Identify which cell holds the provided text, then report its (x, y) central coordinate. 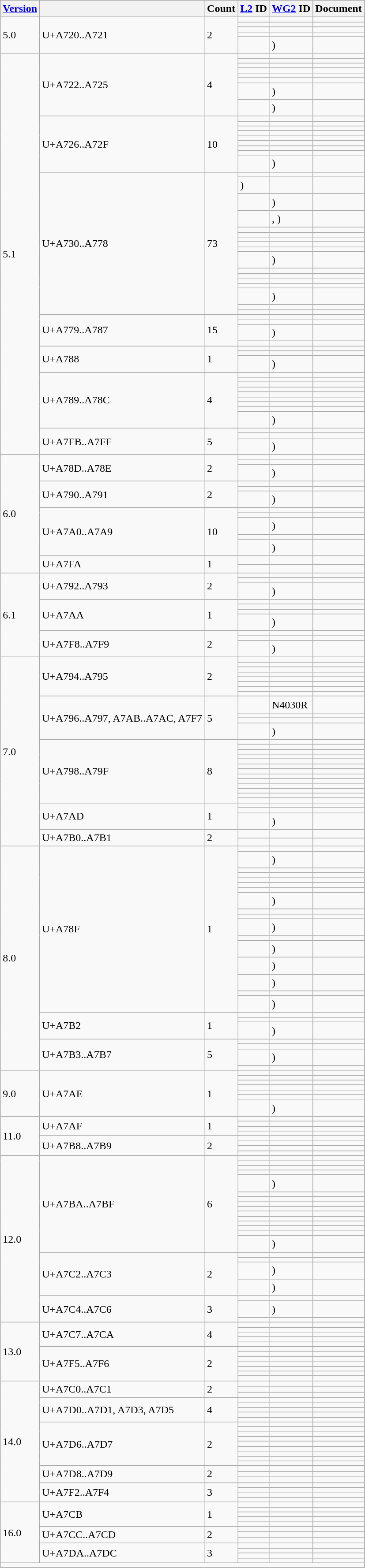
12.0 (20, 1239)
11.0 (20, 1136)
U+A7BA..A7BF (122, 1204)
13.0 (20, 1352)
U+A7F5..A7F6 (122, 1364)
U+A789..A78C (122, 400)
U+A726..A72F (122, 145)
U+A7C7..A7CA (122, 1334)
U+A792..A793 (122, 586)
WG2 ID (291, 9)
U+A7AF (122, 1126)
U+A7D8..A7D9 (122, 1474)
6 (222, 1204)
U+A790..A791 (122, 495)
U+A7C4..A7C6 (122, 1309)
U+A7A0..A7A9 (122, 532)
U+A7C2..A7C3 (122, 1274)
U+A7AD (122, 816)
U+A722..A725 (122, 85)
Count (222, 9)
5.0 (20, 35)
U+A7D0..A7D1, A7D3, A7D5 (122, 1410)
U+A7FB..A7FF (122, 441)
U+A7AA (122, 615)
U+A7AE (122, 1093)
U+A720..A721 (122, 35)
, ) (291, 219)
8 (222, 771)
15 (222, 330)
8.0 (20, 958)
U+A7DA..A7DC (122, 1553)
U+A7B0..A7B1 (122, 838)
N4030R (291, 704)
U+A730..A778 (122, 243)
16.0 (20, 1532)
U+A779..A787 (122, 330)
9.0 (20, 1093)
U+A78F (122, 929)
Document (339, 9)
U+A7B2 (122, 1026)
6.1 (20, 615)
U+A78D..A78E (122, 468)
U+A798..A79F (122, 771)
14.0 (20, 1441)
7.0 (20, 752)
U+A794..A795 (122, 677)
5.1 (20, 254)
73 (222, 243)
U+A7F2..A7F4 (122, 1492)
U+A7B3..A7B7 (122, 1054)
U+A7B8..A7B9 (122, 1146)
6.0 (20, 514)
L2 ID (254, 9)
U+A7CC..A7CD (122, 1535)
U+A796..A797, A7AB..A7AC, A7F7 (122, 718)
U+A7CB (122, 1514)
U+A7C0..A7C1 (122, 1389)
U+A7D6..A7D7 (122, 1444)
U+A7FA (122, 564)
U+A7F8..A7F9 (122, 644)
Version (20, 9)
U+A788 (122, 359)
